Pinpoint the cell where the given text exists, returning its [x, y] midpoint coordinate. 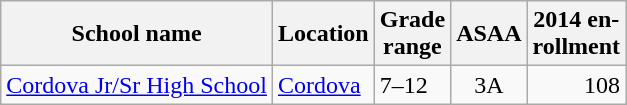
108 [576, 85]
ASAA [489, 34]
3A [489, 85]
Graderange [412, 34]
Location [323, 34]
Cordova [323, 85]
Cordova Jr/Sr High School [137, 85]
School name [137, 34]
2014 en-rollment [576, 34]
7–12 [412, 85]
